Determine the (X, Y) coordinate at the center of the cell enclosing the given text.  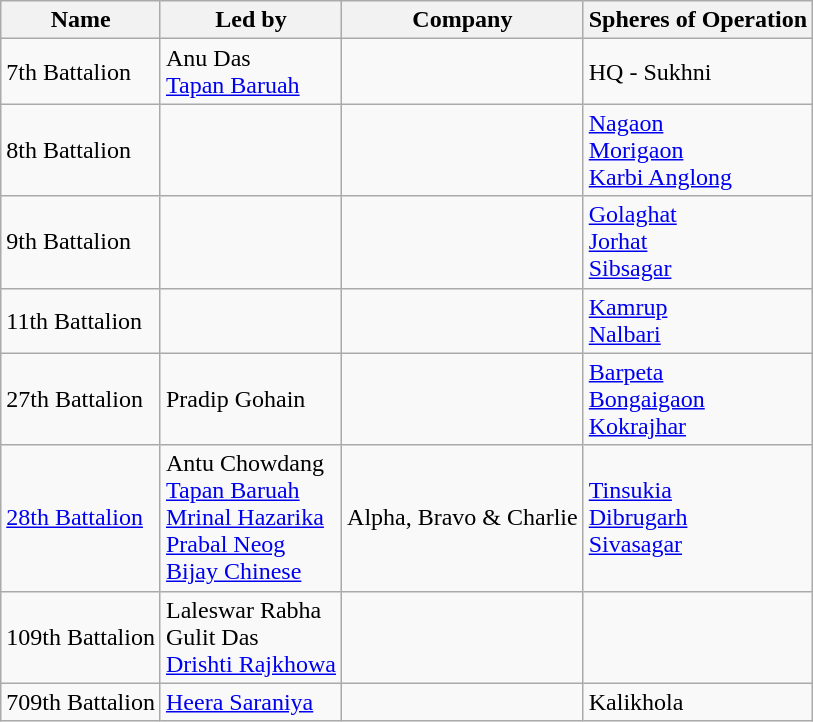
9th Battalion (81, 242)
8th Battalion (81, 150)
Kalikhola (698, 702)
Tinsukia DibrugarhSivasagar (698, 518)
Anu DasTapan Baruah (250, 72)
Pradip Gohain (250, 399)
Alpha, Bravo & Charlie (463, 518)
Golaghat Jorhat Sibsagar (698, 242)
Heera Saraniya (250, 702)
Nagaon Morigaon Karbi Anglong (698, 150)
Kamrup Nalbari (698, 320)
HQ - Sukhni (698, 72)
Laleswar RabhaGulit DasDrishti Rajkhowa (250, 637)
Name (81, 20)
709th Battalion (81, 702)
7th Battalion (81, 72)
27th Battalion (81, 399)
Led by (250, 20)
11th Battalion (81, 320)
28th Battalion (81, 518)
Barpeta Bongaigaon Kokrajhar (698, 399)
109th Battalion (81, 637)
Company (463, 20)
Antu ChowdangTapan Baruah Mrinal Hazarika Prabal NeogBijay Chinese (250, 518)
Spheres of Operation (698, 20)
